Capture the cell that displays the provided text and extract its [x, y] central coordinate. 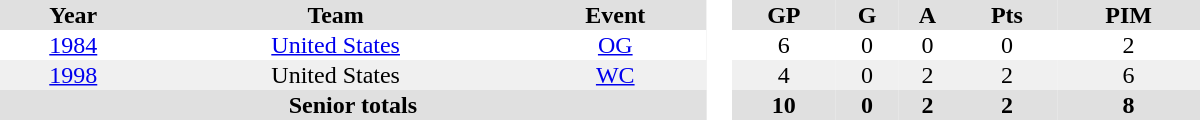
1998 [74, 75]
10 [784, 105]
G [867, 15]
Senior totals [353, 105]
PIM [1128, 15]
GP [784, 15]
WC [616, 75]
OG [616, 45]
Team [336, 15]
Event [616, 15]
1984 [74, 45]
Pts [1008, 15]
A [927, 15]
Year [74, 15]
8 [1128, 105]
4 [784, 75]
